From the cell containing the given text, extract its center point as (x, y) coordinate. 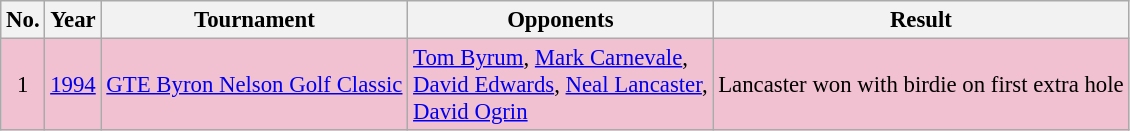
GTE Byron Nelson Golf Classic (254, 85)
1994 (73, 85)
No. (23, 20)
Result (921, 20)
Lancaster won with birdie on first extra hole (921, 85)
Opponents (560, 20)
Year (73, 20)
Tournament (254, 20)
Tom Byrum, Mark Carnevale, David Edwards, Neal Lancaster, David Ogrin (560, 85)
1 (23, 85)
